Output the (X, Y) coordinate of the center of the cell containing the given text.  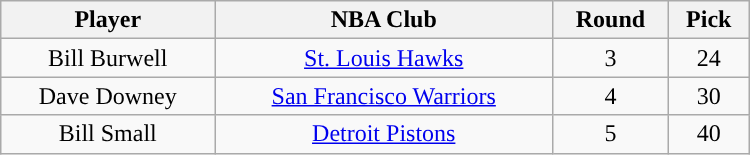
San Francisco Warriors (384, 96)
24 (708, 58)
Dave Downey (108, 96)
Bill Burwell (108, 58)
3 (611, 58)
Player (108, 20)
Pick (708, 20)
30 (708, 96)
5 (611, 134)
Round (611, 20)
NBA Club (384, 20)
St. Louis Hawks (384, 58)
Bill Small (108, 134)
40 (708, 134)
4 (611, 96)
Detroit Pistons (384, 134)
